Search for the cell housing the specified text and yield its [x, y] center coordinate. 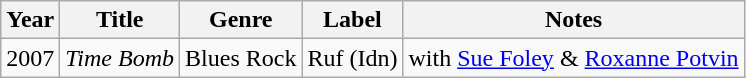
2007 [30, 58]
Genre [241, 20]
Blues Rock [241, 58]
with Sue Foley & Roxanne Potvin [574, 58]
Ruf (Idn) [352, 58]
Year [30, 20]
Title [120, 20]
Label [352, 20]
Notes [574, 20]
Time Bomb [120, 58]
